Extract the [X, Y] coordinate from the center of the cell holding the provided text.  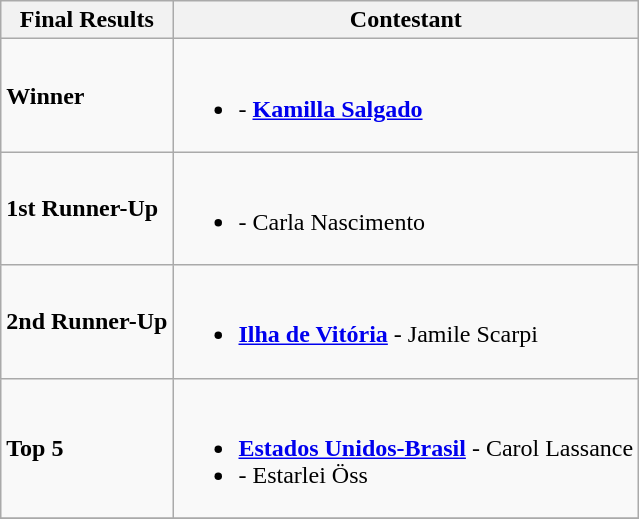
Estados Unidos-Brasil - Carol Lassance - Estarlei Öss [406, 448]
- Kamilla Salgado [406, 96]
Ilha de Vitória - Jamile Scarpi [406, 322]
- Carla Nascimento [406, 208]
Winner [87, 96]
Top 5 [87, 448]
2nd Runner-Up [87, 322]
1st Runner-Up [87, 208]
Final Results [87, 20]
Contestant [406, 20]
